Provide the (x, y) coordinate of the cell's center where the given text is located.  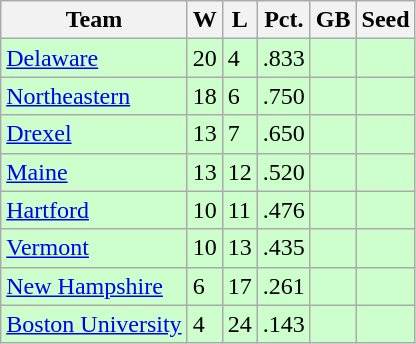
.520 (284, 172)
.435 (284, 248)
Boston University (94, 324)
.143 (284, 324)
Delaware (94, 58)
17 (240, 286)
20 (204, 58)
11 (240, 210)
7 (240, 134)
18 (204, 96)
Vermont (94, 248)
New Hampshire (94, 286)
W (204, 20)
.750 (284, 96)
.261 (284, 286)
.833 (284, 58)
24 (240, 324)
Seed (386, 20)
Northeastern (94, 96)
Maine (94, 172)
.650 (284, 134)
Pct. (284, 20)
.476 (284, 210)
Drexel (94, 134)
Team (94, 20)
12 (240, 172)
GB (333, 20)
L (240, 20)
Hartford (94, 210)
